Find where the given text appears and provide that cell's center as (x, y) coordinate. 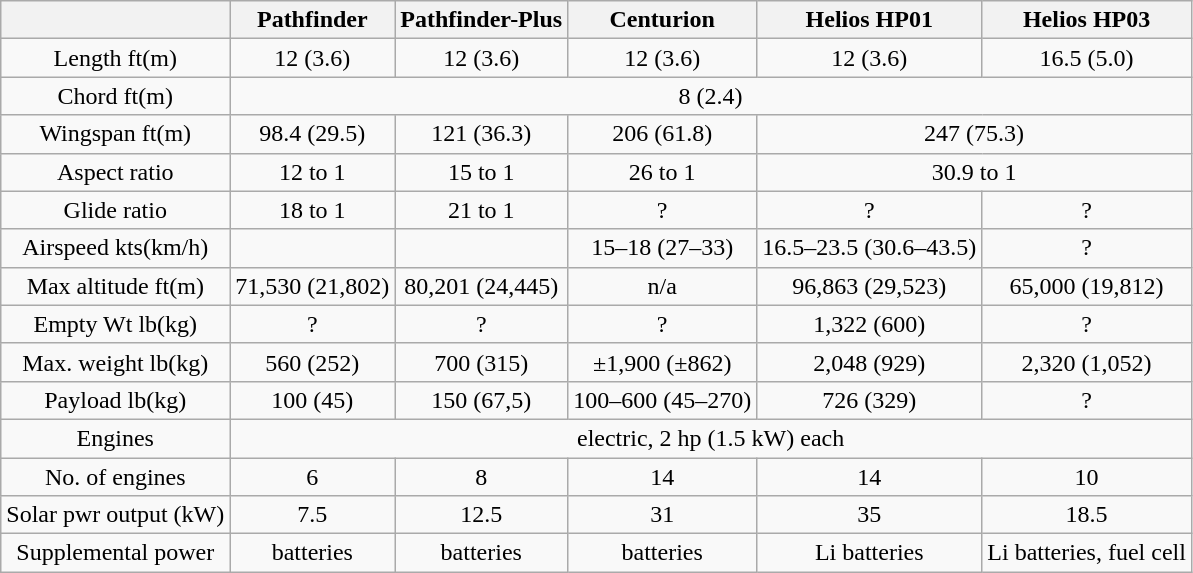
18.5 (1087, 515)
2,320 (1,052) (1087, 362)
121 (36.3) (482, 134)
560 (252) (312, 362)
Chord ft(m) (116, 96)
±1,900 (±862) (662, 362)
Pathfinder-Plus (482, 20)
Pathfinder (312, 20)
16.5 (5.0) (1087, 58)
Supplemental power (116, 553)
10 (1087, 477)
Max altitude ft(m) (116, 286)
15 to 1 (482, 172)
8 (482, 477)
30.9 to 1 (974, 172)
150 (67,5) (482, 400)
6 (312, 477)
electric, 2 hp (1.5 kW) each (711, 438)
96,863 (29,523) (870, 286)
n/a (662, 286)
21 to 1 (482, 210)
7.5 (312, 515)
35 (870, 515)
65,000 (19,812) (1087, 286)
Solar pwr output (kW) (116, 515)
Airspeed kts(km/h) (116, 248)
Li batteries (870, 553)
12.5 (482, 515)
71,530 (21,802) (312, 286)
700 (315) (482, 362)
100 (45) (312, 400)
Helios HP03 (1087, 20)
Glide ratio (116, 210)
247 (75.3) (974, 134)
80,201 (24,445) (482, 286)
Empty Wt lb(kg) (116, 324)
31 (662, 515)
726 (329) (870, 400)
26 to 1 (662, 172)
2,048 (929) (870, 362)
Wingspan ft(m) (116, 134)
8 (2.4) (711, 96)
Centurion (662, 20)
Length ft(m) (116, 58)
Engines (116, 438)
Helios HP01 (870, 20)
12 to 1 (312, 172)
16.5–23.5 (30.6–43.5) (870, 248)
1,322 (600) (870, 324)
15–18 (27–33) (662, 248)
18 to 1 (312, 210)
Li batteries, fuel cell (1087, 553)
No. of engines (116, 477)
98.4 (29.5) (312, 134)
100–600 (45–270) (662, 400)
Payload lb(kg) (116, 400)
206 (61.8) (662, 134)
Max. weight lb(kg) (116, 362)
Aspect ratio (116, 172)
